Identify which cell holds the provided text, then report its [x, y] central coordinate. 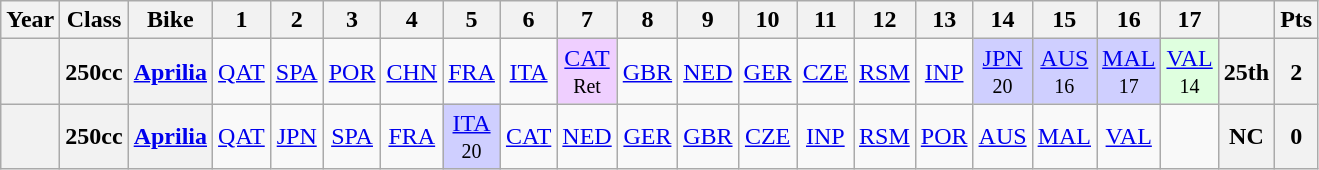
16 [1129, 20]
ITA [528, 72]
Year [30, 20]
6 [528, 20]
NC [1246, 136]
7 [587, 20]
MAL17 [1129, 72]
12 [885, 20]
1 [242, 20]
ITA20 [472, 136]
10 [768, 20]
17 [1190, 20]
0 [1296, 136]
11 [825, 20]
9 [708, 20]
25th [1246, 72]
15 [1064, 20]
13 [944, 20]
5 [472, 20]
Bike [170, 20]
Class [94, 20]
JPN20 [1002, 72]
Pts [1296, 20]
VAL14 [1190, 72]
JPN [296, 136]
3 [352, 20]
CATRet [587, 72]
CAT [528, 136]
VAL [1129, 136]
4 [412, 20]
AUS16 [1064, 72]
CHN [412, 72]
AUS [1002, 136]
14 [1002, 20]
8 [647, 20]
MAL [1064, 136]
